Identify which cell holds the provided text, then report its [x, y] central coordinate. 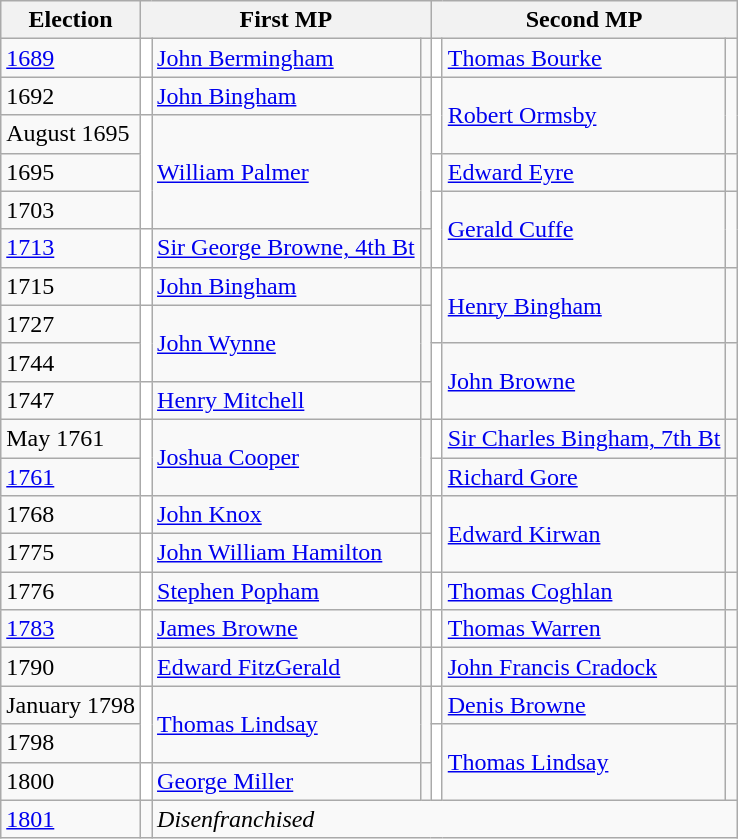
Second MP [584, 20]
Denis Browne [584, 705]
Thomas Coghlan [584, 591]
John Wynne [286, 343]
First MP [286, 20]
1695 [71, 172]
May 1761 [71, 438]
1775 [71, 553]
1744 [71, 362]
1761 [71, 477]
George Miller [286, 781]
John Bermingham [286, 58]
1713 [71, 248]
John Francis Cradock [584, 667]
Gerald Cuffe [584, 229]
Election [71, 20]
1692 [71, 96]
Richard Gore [584, 477]
Thomas Bourke [584, 58]
1727 [71, 324]
William Palmer [286, 172]
Henry Bingham [584, 305]
Edward FitzGerald [286, 667]
John Knox [286, 515]
January 1798 [71, 705]
1800 [71, 781]
Robert Ormsby [584, 115]
1747 [71, 400]
1703 [71, 210]
1801 [71, 819]
James Browne [286, 629]
1790 [71, 667]
Thomas Warren [584, 629]
Edward Eyre [584, 172]
August 1695 [71, 134]
Sir Charles Bingham, 7th Bt [584, 438]
Edward Kirwan [584, 534]
1776 [71, 591]
1715 [71, 286]
Joshua Cooper [286, 457]
1689 [71, 58]
Disenfranchised [445, 819]
1768 [71, 515]
Henry Mitchell [286, 400]
Stephen Popham [286, 591]
Sir George Browne, 4th Bt [286, 248]
1798 [71, 743]
John William Hamilton [286, 553]
John Browne [584, 381]
1783 [71, 629]
